Detect which cell encompasses the target text, then output its [x, y] center coordinate. 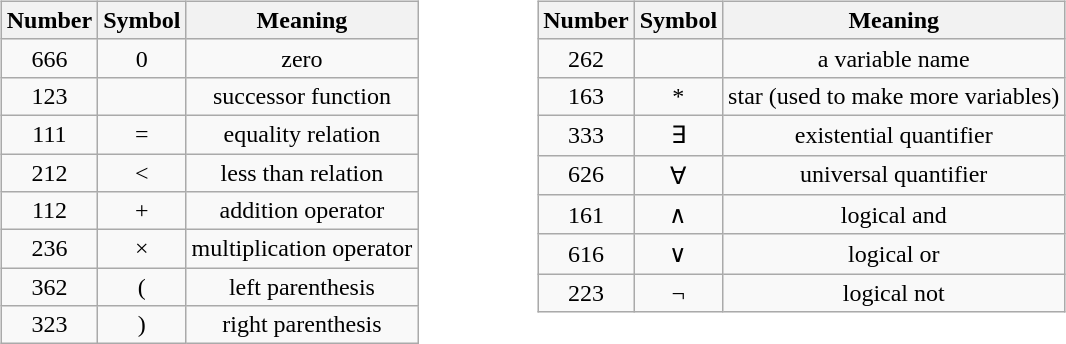
+ [142, 211]
a variable name [894, 58]
) [142, 325]
star (used to make more variables) [894, 96]
( [142, 287]
= [142, 134]
equality relation [302, 134]
111 [49, 134]
* [678, 96]
zero [302, 58]
< [142, 173]
logical not [894, 293]
¬ [678, 293]
× [142, 249]
∃ [678, 135]
262 [586, 58]
logical and [894, 215]
logical or [894, 254]
existential quantifier [894, 135]
626 [586, 175]
successor function [302, 96]
left parenthesis [302, 287]
112 [49, 211]
161 [586, 215]
236 [49, 249]
223 [586, 293]
323 [49, 325]
616 [586, 254]
multiplication operator [302, 249]
123 [49, 96]
∧ [678, 215]
362 [49, 287]
333 [586, 135]
212 [49, 173]
universal quantifier [894, 175]
∀ [678, 175]
163 [586, 96]
666 [49, 58]
less than relation [302, 173]
right parenthesis [302, 325]
0 [142, 58]
addition operator [302, 211]
∨ [678, 254]
